Return the [x, y] coordinate for the center point of the cell that contains the specified text.  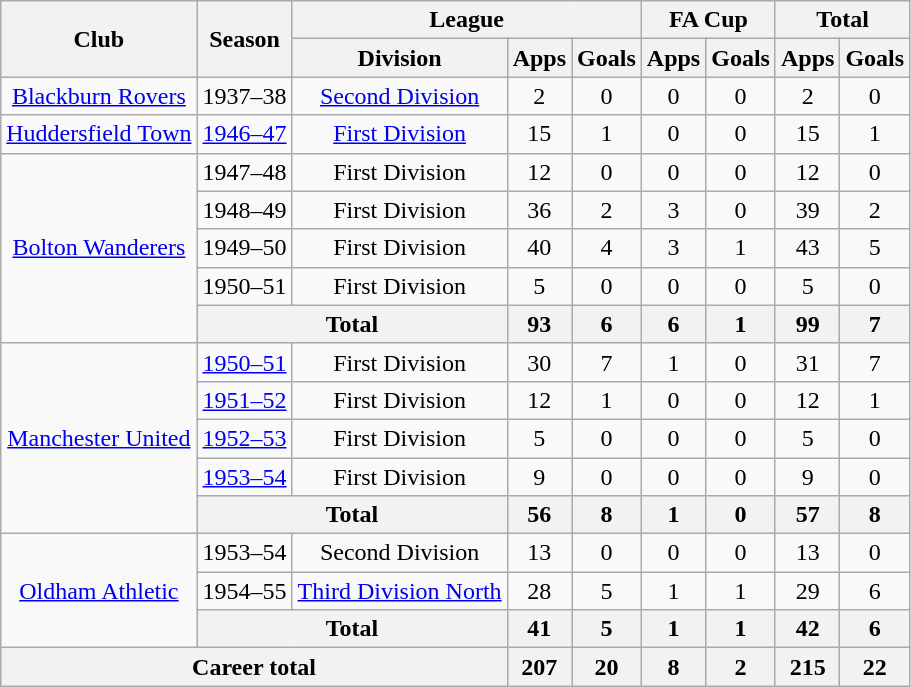
Huddersfield Town [99, 134]
Division [400, 58]
207 [539, 667]
Third Division North [400, 591]
42 [807, 629]
1937–38 [244, 96]
56 [539, 515]
57 [807, 515]
1947–48 [244, 172]
1954–55 [244, 591]
99 [807, 324]
Career total [254, 667]
FA Cup [708, 20]
Season [244, 39]
Oldham Athletic [99, 591]
League [466, 20]
1946–47 [244, 134]
30 [539, 362]
215 [807, 667]
1948–49 [244, 210]
Manchester United [99, 438]
1951–52 [244, 400]
Blackburn Rovers [99, 96]
40 [539, 248]
43 [807, 248]
1952–53 [244, 438]
28 [539, 591]
41 [539, 629]
93 [539, 324]
20 [607, 667]
Bolton Wanderers [99, 248]
36 [539, 210]
1949–50 [244, 248]
Club [99, 39]
4 [607, 248]
31 [807, 362]
29 [807, 591]
39 [807, 210]
22 [875, 667]
